Locate the cell with the specified text and output its [x, y] center coordinate. 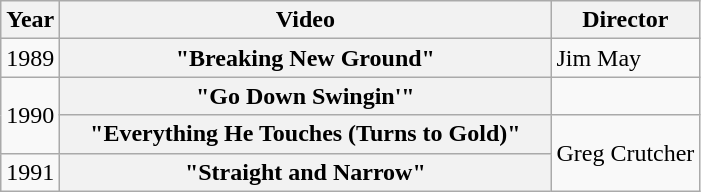
"Breaking New Ground" [306, 58]
1991 [30, 172]
Video [306, 20]
Jim May [626, 58]
1989 [30, 58]
"Everything He Touches (Turns to Gold)" [306, 134]
1990 [30, 115]
"Straight and Narrow" [306, 172]
Year [30, 20]
Greg Crutcher [626, 153]
"Go Down Swingin'" [306, 96]
Director [626, 20]
